For the text-containing cell, return its midpoint in [x, y] coordinate format. 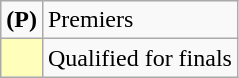
Qualified for finals [140, 58]
Premiers [140, 20]
(P) [22, 20]
